Search for the cell housing the specified text and yield its (X, Y) center coordinate. 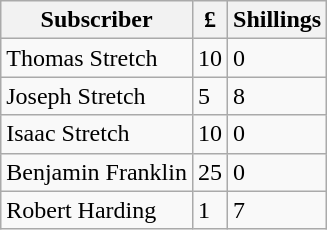
Benjamin Franklin (97, 172)
Isaac Stretch (97, 134)
Shillings (278, 20)
25 (210, 172)
8 (278, 96)
1 (210, 210)
5 (210, 96)
£ (210, 20)
Robert Harding (97, 210)
Subscriber (97, 20)
Thomas Stretch (97, 58)
7 (278, 210)
Joseph Stretch (97, 96)
